Determine the [x, y] coordinate at the center of the cell enclosing the given text.  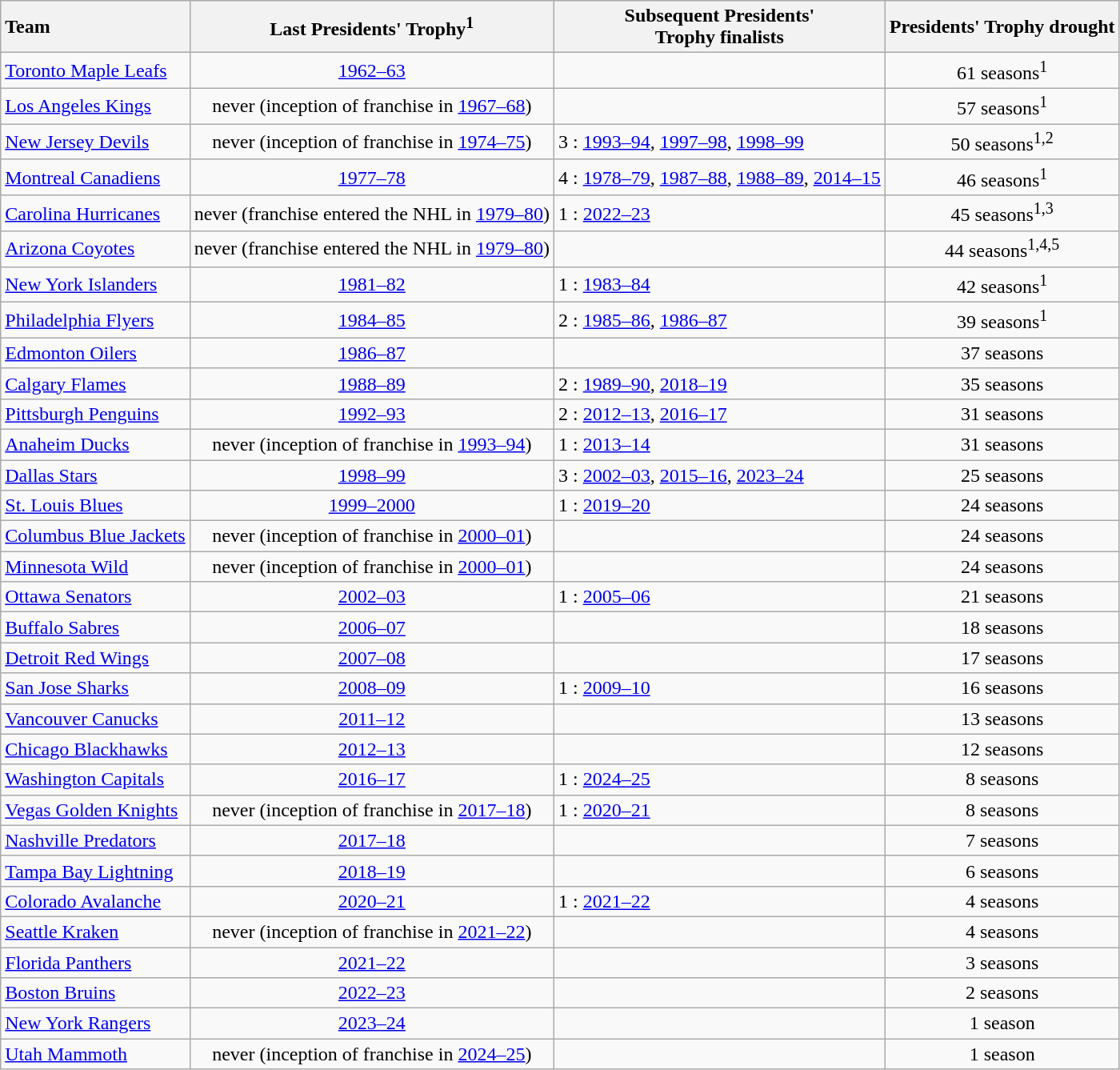
Boston Bruins [95, 993]
1 : 1983–84 [719, 285]
1999–2000 [371, 506]
1 : 2022–23 [719, 213]
Detroit Red Wings [95, 658]
2020–21 [371, 901]
Vegas Golden Knights [95, 810]
7 seasons [1002, 840]
Florida Panthers [95, 963]
1 : 2009–10 [719, 688]
Presidents' Trophy drought [1002, 27]
Montreal Canadiens [95, 178]
Philadelphia Flyers [95, 320]
18 seasons [1002, 627]
4 : 1978–79, 1987–88, 1988–89, 2014–15 [719, 178]
San Jose Sharks [95, 688]
Tampa Bay Lightning [95, 871]
2017–18 [371, 840]
2018–19 [371, 871]
never (inception of franchise in 2021–22) [371, 932]
never (inception of franchise in 1974–75) [371, 142]
1977–78 [371, 178]
Chicago Blackhawks [95, 749]
2007–08 [371, 658]
1 : 2024–25 [719, 779]
35 seasons [1002, 383]
16 seasons [1002, 688]
1 : 2020–21 [719, 810]
Carolina Hurricanes [95, 213]
12 seasons [1002, 749]
1 : 2005–06 [719, 597]
Last Presidents' Trophy1 [371, 27]
2 seasons [1002, 993]
Columbus Blue Jackets [95, 536]
2012–13 [371, 749]
1992–93 [371, 414]
Colorado Avalanche [95, 901]
Utah Mammoth [95, 1054]
42 seasons1 [1002, 285]
Toronto Maple Leafs [95, 70]
Anaheim Ducks [95, 444]
Pittsburgh Penguins [95, 414]
Seattle Kraken [95, 932]
13 seasons [1002, 719]
2 : 1989–90, 2018–19 [719, 383]
2 : 1985–86, 1986–87 [719, 320]
17 seasons [1002, 658]
1986–87 [371, 353]
never (inception of franchise in 1967–68) [371, 106]
Dallas Stars [95, 475]
Arizona Coyotes [95, 250]
2021–22 [371, 963]
1981–82 [371, 285]
2023–24 [371, 1024]
2016–17 [371, 779]
Subsequent Presidents'Trophy finalists [719, 27]
1962–63 [371, 70]
57 seasons1 [1002, 106]
2006–07 [371, 627]
61 seasons1 [1002, 70]
New York Islanders [95, 285]
46 seasons1 [1002, 178]
never (inception of franchise in 1993–94) [371, 444]
44 seasons1,4,5 [1002, 250]
2011–12 [371, 719]
45 seasons1,3 [1002, 213]
2022–23 [371, 993]
New York Rangers [95, 1024]
St. Louis Blues [95, 506]
Calgary Flames [95, 383]
1 : 2013–14 [719, 444]
Minnesota Wild [95, 567]
3 seasons [1002, 963]
3 : 2002–03, 2015–16, 2023–24 [719, 475]
Edmonton Oilers [95, 353]
21 seasons [1002, 597]
37 seasons [1002, 353]
Buffalo Sabres [95, 627]
1984–85 [371, 320]
Team [95, 27]
2002–03 [371, 597]
1998–99 [371, 475]
3 : 1993–94, 1997–98, 1998–99 [719, 142]
1988–89 [371, 383]
never (inception of franchise in 2024–25) [371, 1054]
6 seasons [1002, 871]
1 : 2021–22 [719, 901]
2008–09 [371, 688]
50 seasons1,2 [1002, 142]
New Jersey Devils [95, 142]
Washington Capitals [95, 779]
1 : 2019–20 [719, 506]
25 seasons [1002, 475]
Los Angeles Kings [95, 106]
2 : 2012–13, 2016–17 [719, 414]
never (inception of franchise in 2017–18) [371, 810]
39 seasons1 [1002, 320]
Nashville Predators [95, 840]
Ottawa Senators [95, 597]
Vancouver Canucks [95, 719]
